Detect which cell encompasses the target text, then output its [X, Y] center coordinate. 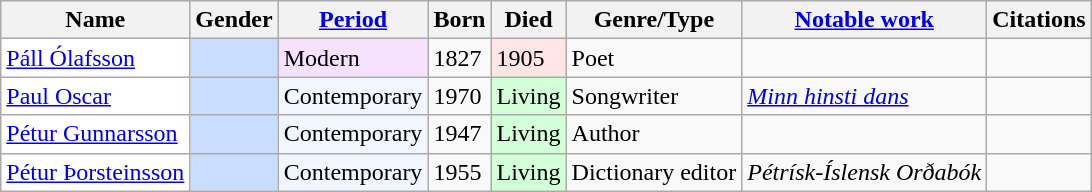
Poet [654, 58]
Dictionary editor [654, 172]
Period [353, 20]
1955 [460, 172]
Pétur Gunnarsson [96, 134]
Songwriter [654, 96]
1947 [460, 134]
1970 [460, 96]
1905 [528, 58]
Author [654, 134]
Genre/Type [654, 20]
Modern [353, 58]
Gender [234, 20]
Citations [1039, 20]
Paul Oscar [96, 96]
Died [528, 20]
Pétur Þorsteinsson [96, 172]
Notable work [864, 20]
Born [460, 20]
Pétrísk-Íslensk Orðabók [864, 172]
Name [96, 20]
1827 [460, 58]
Páll Ólafsson [96, 58]
Minn hinsti dans [864, 96]
